Return the (x, y) coordinate for the center point of the cell that contains the specified text.  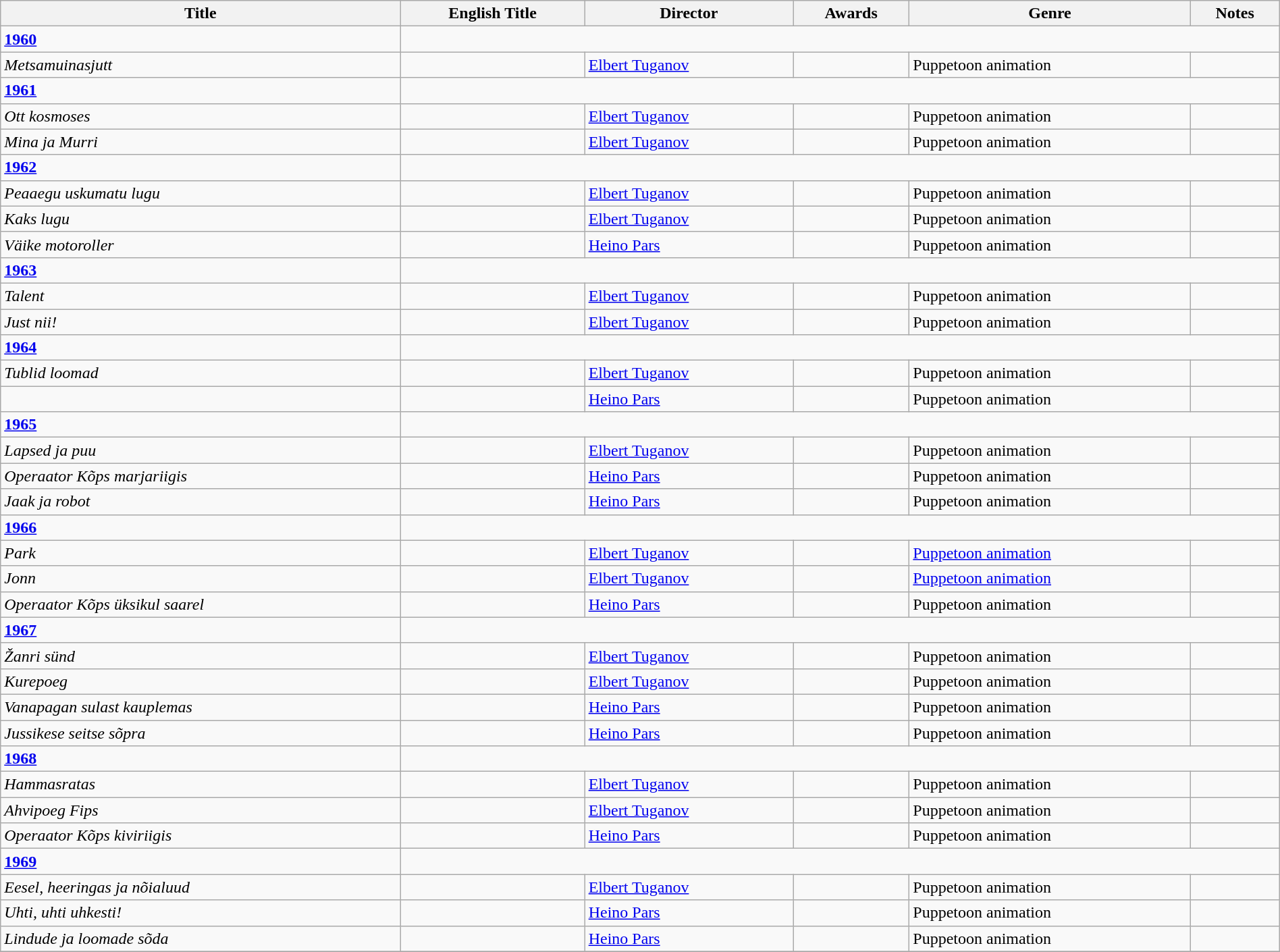
1967 (201, 630)
Just nii! (201, 322)
Peaaegu uskumatu lugu (201, 193)
1962 (201, 167)
Awards (851, 14)
1963 (201, 270)
1960 (201, 39)
Talent (201, 296)
Kurepoeg (201, 681)
Lapsed ja puu (201, 450)
1961 (201, 90)
Director (689, 14)
Metsamuinasjutt (201, 65)
Žanri sünd (201, 656)
Genre (1050, 14)
Uhti, uhti uhkesti! (201, 913)
Lindude ja loomade sõda (201, 938)
1966 (201, 527)
Hammasratas (201, 785)
1968 (201, 759)
1964 (201, 348)
Ahvipoeg Fips (201, 810)
1965 (201, 425)
Jussikese seitse sõpra (201, 733)
Title (201, 14)
Jonn (201, 579)
Park (201, 553)
Väike motoroller (201, 244)
Operaator Kõps marjariigis (201, 476)
Notes (1235, 14)
Ott kosmoses (201, 116)
English Title (493, 14)
Eesel, heeringas ja nõialuud (201, 887)
Operaator Kõps kiviriigis (201, 836)
Jaak ja robot (201, 502)
Tublid loomad (201, 373)
Kaks lugu (201, 219)
1969 (201, 862)
Operaator Kõps üksikul saarel (201, 604)
Vanapagan sulast kauplemas (201, 707)
Mina ja Murri (201, 142)
